Locate the cell with the specified text and output its [x, y] center coordinate. 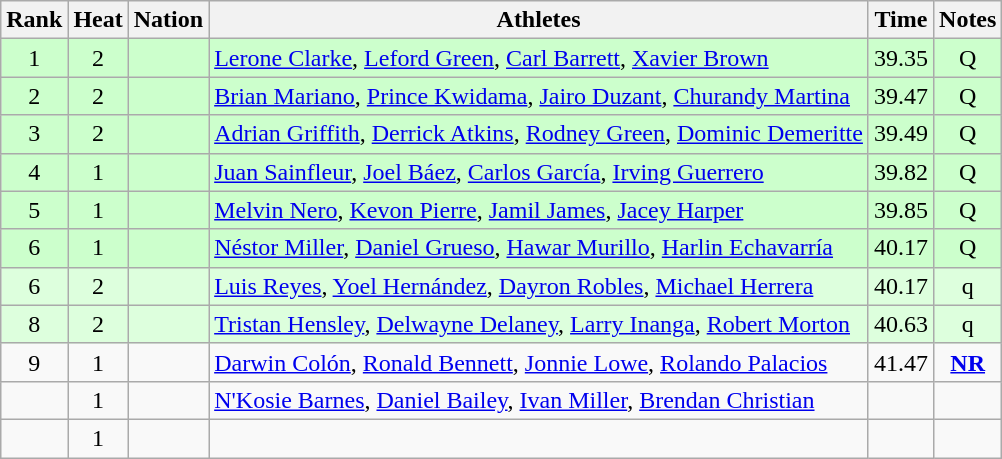
39.49 [900, 134]
4 [34, 172]
8 [34, 324]
Melvin Nero, Kevon Pierre, Jamil James, Jacey Harper [539, 210]
3 [34, 134]
Juan Sainfleur, Joel Báez, Carlos García, Irving Guerrero [539, 172]
39.82 [900, 172]
Athletes [539, 20]
Adrian Griffith, Derrick Atkins, Rodney Green, Dominic Demeritte [539, 134]
39.35 [900, 58]
Nation [168, 20]
Lerone Clarke, Leford Green, Carl Barrett, Xavier Brown [539, 58]
40.63 [900, 324]
Rank [34, 20]
N'Kosie Barnes, Daniel Bailey, Ivan Miller, Brendan Christian [539, 400]
41.47 [900, 362]
Brian Mariano, Prince Kwidama, Jairo Duzant, Churandy Martina [539, 96]
NR [968, 362]
9 [34, 362]
39.47 [900, 96]
39.85 [900, 210]
5 [34, 210]
Darwin Colón, Ronald Bennett, Jonnie Lowe, Rolando Palacios [539, 362]
Tristan Hensley, Delwayne Delaney, Larry Inanga, Robert Morton [539, 324]
Luis Reyes, Yoel Hernández, Dayron Robles, Michael Herrera [539, 286]
Notes [968, 20]
Néstor Miller, Daniel Grueso, Hawar Murillo, Harlin Echavarría [539, 248]
Time [900, 20]
Heat [98, 20]
